Return the (x, y) coordinate for the center point of the cell that contains the specified text.  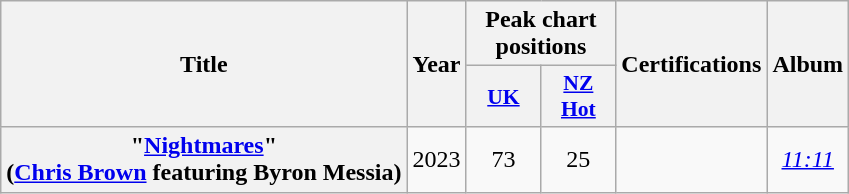
"Nightmares"(Chris Brown featuring Byron Messia) (204, 160)
NZHot (578, 96)
UK (504, 96)
11:11 (808, 160)
Album (808, 64)
Certifications (692, 64)
73 (504, 160)
Year (436, 64)
2023 (436, 160)
Title (204, 64)
Peak chart positions (541, 34)
25 (578, 160)
